Detect which cell encompasses the target text, then output its [X, Y] center coordinate. 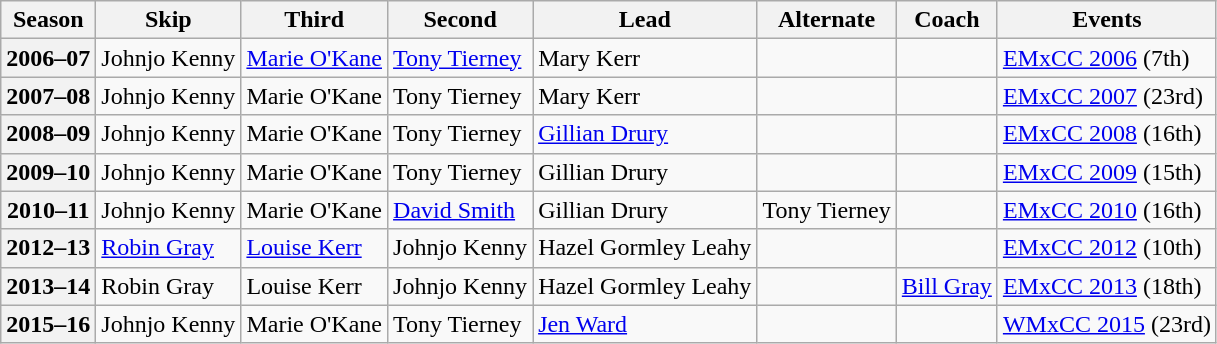
Events [1106, 20]
Bill Gray [946, 286]
Second [460, 20]
Alternate [826, 20]
2012–13 [48, 248]
2010–11 [48, 210]
Skip [168, 20]
Jen Ward [645, 324]
EMxCC 2007 (23rd) [1106, 96]
2006–07 [48, 58]
EMxCC 2012 (10th) [1106, 248]
Coach [946, 20]
WMxCC 2015 (23rd) [1106, 324]
Third [314, 20]
EMxCC 2010 (16th) [1106, 210]
David Smith [460, 210]
2015–16 [48, 324]
2009–10 [48, 172]
Season [48, 20]
EMxCC 2006 (7th) [1106, 58]
2013–14 [48, 286]
EMxCC 2008 (16th) [1106, 134]
2008–09 [48, 134]
Lead [645, 20]
2007–08 [48, 96]
EMxCC 2009 (15th) [1106, 172]
EMxCC 2013 (18th) [1106, 286]
